For the text-containing cell, return its midpoint in (X, Y) coordinate format. 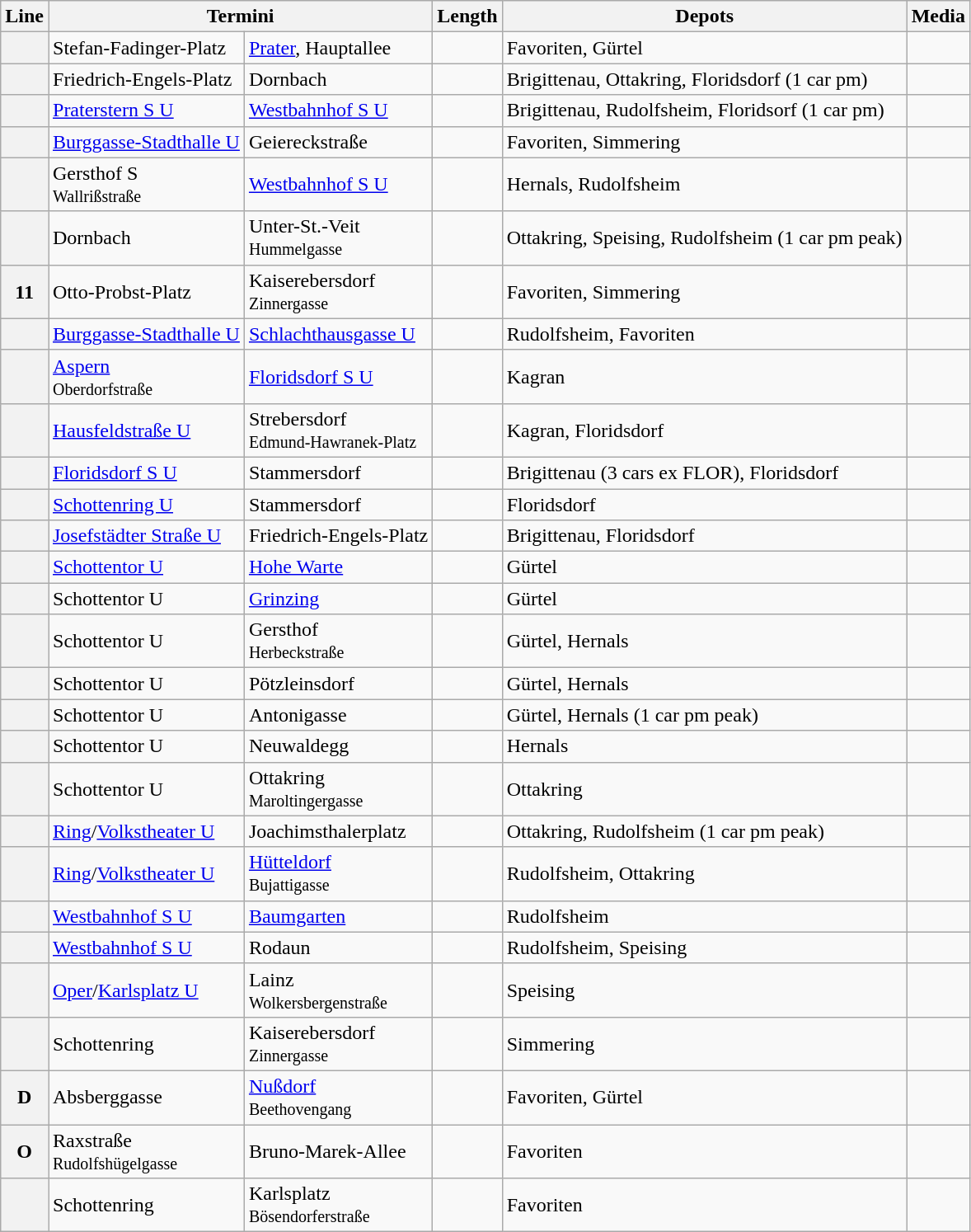
Gersthof SWallrißstraße (146, 185)
Praterstern S U (146, 111)
LainzWolkersbergenstraße (338, 990)
Rudolfsheim (704, 916)
Otto-Probst-Platz (146, 292)
Schlachthausgasse U (338, 334)
RaxstraßeRudolfshügelgasse (146, 1151)
Brigittenau (3 cars ex FLOR), Floridsdorf (704, 473)
Bruno-Marek-Allee (338, 1151)
NußdorfBeethovengang (338, 1097)
Simmering (704, 1044)
Prater, Hauptallee (338, 48)
Grinzing (338, 599)
Stefan-Fadinger-Platz (146, 48)
Joachimsthalerplatz (338, 831)
Unter-St.-VeitHummelgasse (338, 237)
Absberggasse (146, 1097)
Rudolfsheim, Ottakring (704, 874)
Hernals (704, 746)
Baumgarten (338, 916)
Hohe Warte (338, 567)
Rodaun (338, 948)
Line (25, 16)
Depots (704, 16)
Termini (240, 16)
Oper/Karlsplatz U (146, 990)
Ottakring, Rudolfsheim (1 car pm peak) (704, 831)
Neuwaldegg (338, 746)
Kagran (704, 376)
Antonigasse (338, 715)
O (25, 1151)
Length (467, 16)
Media (938, 16)
D (25, 1097)
Floridsdorf (704, 504)
Pötzleinsdorf (338, 684)
AspernOberdorfstraße (146, 376)
Gürtel, Hernals (1 car pm peak) (704, 715)
OttakringMaroltingergasse (338, 788)
HütteldorfBujattigasse (338, 874)
Josefstädter Straße U (146, 536)
Schottenring U (146, 504)
Brigittenau, Ottakring, Floridsdorf (1 car pm) (704, 79)
Hernals, Rudolfsheim (704, 185)
Rudolfsheim, Speising (704, 948)
11 (25, 292)
Ottakring, Speising, Rudolfsheim (1 car pm peak) (704, 237)
Kagran, Floridsdorf (704, 430)
Speising (704, 990)
Hausfeldstraße U (146, 430)
Brigittenau, Rudolfsheim, Floridsorf (1 car pm) (704, 111)
Geiereckstraße (338, 142)
Brigittenau, Floridsdorf (704, 536)
StrebersdorfEdmund-Hawranek-Platz (338, 430)
GersthofHerbeckstraße (338, 642)
KarlsplatzBösendorferstraße (338, 1206)
Rudolfsheim, Favoriten (704, 334)
Ottakring (704, 788)
